Pinpoint the cell where the given text exists, returning its (x, y) midpoint coordinate. 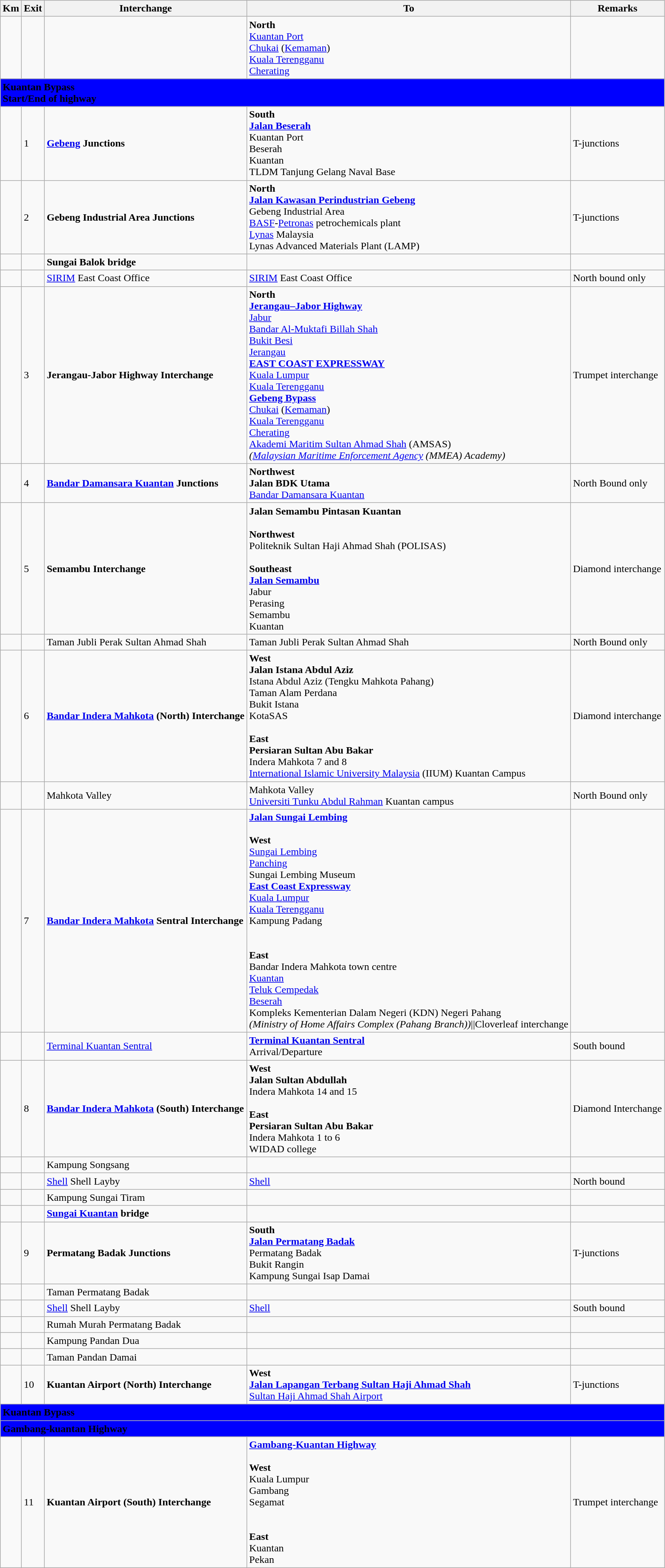
Gebeng Industrial Area Junctions (146, 217)
South Jalan Permatang BadakPermatang BadakBukit RanginKampung Sungai Isap Damai (409, 1253)
8 (33, 1108)
To (409, 9)
Bandar Indera Mahkota (South) Interchange (146, 1108)
4 (33, 483)
Interchange (146, 9)
7 (33, 921)
WestJalan Sultan AbdullahIndera Mahkota 14 and 15EastPersiaran Sultan Abu BakarIndera Mahkota 1 to 6WIDAD college (409, 1108)
Sungai Balok bridge (146, 262)
West Jalan Lapangan Terbang Sultan Haji Ahmad ShahSultan Haji Ahmad Shah Airport (409, 1384)
Kampung Pandan Dua (146, 1341)
Sungai Kuantan bridge (146, 1214)
Kuantan Airport (North) Interchange (146, 1384)
Km (11, 9)
Remarks (617, 9)
11 (33, 1502)
Mahkota ValleyUniversiti Tunku Abdul Rahman Kuantan campus (409, 795)
10 (33, 1384)
Kuantan BypassStart/End of highway (332, 93)
Gambang-kuantan Highway (332, 1428)
Permatang Badak Junctions (146, 1253)
Kampung Songsang (146, 1165)
Kampung Sungai Tiram (146, 1197)
Rumah Murah Permatang Badak (146, 1324)
Jerangau-Jabor Highway Interchange (146, 375)
Bandar Damansara Kuantan Junctions (146, 483)
3 (33, 375)
Gambang-Kuantan HighwayWest Kuala Lumpur Gambang SegamatEast Kuantan Pekan (409, 1502)
Taman Pandan Damai (146, 1357)
Semambu Interchange (146, 568)
Mahkota Valley (146, 795)
9 (33, 1253)
Diamond Interchange (617, 1108)
1 (33, 143)
North Kuantan Port Chukai (Kemaman) Kuala Terengganu Cherating (409, 48)
North bound (617, 1181)
Bandar Indera Mahkota Sentral Interchange (146, 921)
North bound only (617, 278)
Exit (33, 9)
Bandar Indera Mahkota (North) Interchange (146, 716)
2 (33, 217)
Taman Permatang Badak (146, 1292)
6 (33, 716)
South Jalan Beserah Kuantan Port Beserah Kuantan TLDM Tanjung Gelang Naval Base (409, 143)
NorthwestJalan BDK UtamaBandar Damansara Kuantan (409, 483)
Jalan Semambu Pintasan KuantanNorthwestPoliteknik Sultan Haji Ahmad Shah (POLISAS) Southeast Jalan SemambuJaburPerasingSemambuKuantan (409, 568)
Terminal Kuantan Sentral (146, 1046)
Terminal Kuantan SentralArrival/Departure (409, 1046)
5 (33, 568)
Kuantan Airport (South) Interchange (146, 1502)
Gebeng Junctions (146, 143)
Kuantan Bypass (332, 1412)
North Jalan Kawasan Perindustrian GebengGebeng Industrial AreaBASF-Petronas petrochemicals plantLynas MalaysiaLynas Advanced Materials Plant (LAMP) (409, 217)
